Return [x, y] of the center of cell containing provided text 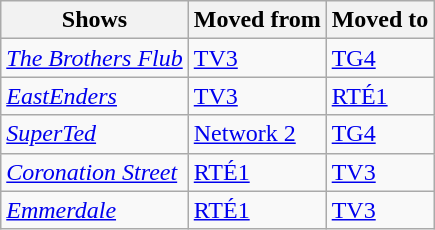
Moved to [380, 20]
EastEnders [95, 96]
Network 2 [257, 134]
Moved from [257, 20]
Shows [95, 20]
SuperTed [95, 134]
The Brothers Flub [95, 58]
Emmerdale [95, 210]
Coronation Street [95, 172]
